Detect which cell encompasses the target text, then output its (x, y) center coordinate. 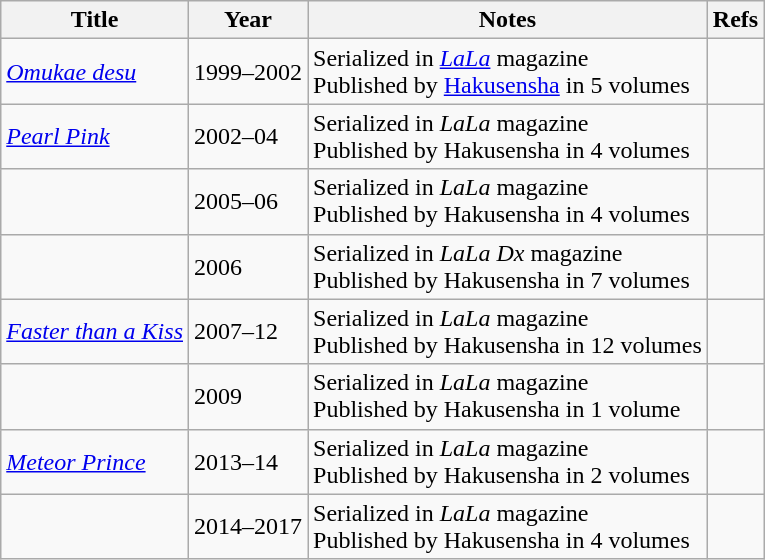
2002–04 (248, 136)
Meteor Prince (95, 462)
Pearl Pink (95, 136)
2006 (248, 266)
Serialized in LaLa magazinePublished by Hakusensha in 12 volumes (508, 332)
Refs (735, 20)
2014–2017 (248, 526)
1999–2002 (248, 72)
Year (248, 20)
Omukae desu (95, 72)
Serialized in LaLa magazinePublished by Hakusensha in 1 volume (508, 396)
Serialized in LaLa magazinePublished by Hakusensha in 5 volumes (508, 72)
Serialized in LaLa Dx magazinePublished by Hakusensha in 7 volumes (508, 266)
Faster than a Kiss (95, 332)
2013–14 (248, 462)
2007–12 (248, 332)
2009 (248, 396)
2005–06 (248, 202)
Notes (508, 20)
Title (95, 20)
Serialized in LaLa magazinePublished by Hakusensha in 2 volumes (508, 462)
